Provide the (x, y) coordinate of the cell's center where the given text is located.  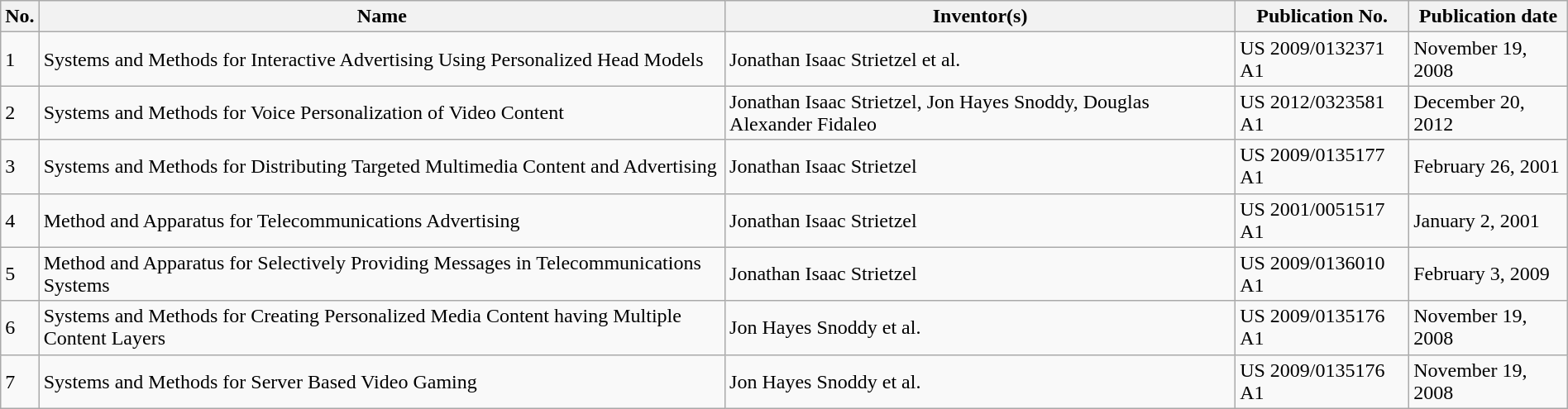
US 2001/0051517 A1 (1322, 220)
5 (20, 274)
December 20, 2012 (1489, 112)
Systems and Methods for Distributing Targeted Multimedia Content and Advertising (382, 167)
No. (20, 17)
US 2009/0132371 A1 (1322, 59)
Systems and Methods for Creating Personalized Media Content having Multiple Content Layers (382, 327)
3 (20, 167)
Systems and Methods for Voice Personalization of Video Content (382, 112)
Systems and Methods for Interactive Advertising Using Personalized Head Models (382, 59)
February 26, 2001 (1489, 167)
US 2012/0323581 A1 (1322, 112)
Inventor(s) (981, 17)
2 (20, 112)
4 (20, 220)
6 (20, 327)
US 2009/0135177 A1 (1322, 167)
January 2, 2001 (1489, 220)
Method and Apparatus for Selectively Providing Messages in Telecommunications Systems (382, 274)
Systems and Methods for Server Based Video Gaming (382, 382)
7 (20, 382)
1 (20, 59)
Publication date (1489, 17)
Publication No. (1322, 17)
Name (382, 17)
Jonathan Isaac Strietzel, Jon Hayes Snoddy, Douglas Alexander Fidaleo (981, 112)
Jonathan Isaac Strietzel et al. (981, 59)
February 3, 2009 (1489, 274)
Method and Apparatus for Telecommunications Advertising (382, 220)
US 2009/0136010 A1 (1322, 274)
